Extract the (x, y) coordinate from the center of the cell holding the provided text.  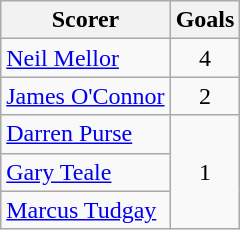
Marcus Tudgay (86, 210)
James O'Connor (86, 96)
Darren Purse (86, 134)
Scorer (86, 20)
4 (205, 58)
Neil Mellor (86, 58)
Gary Teale (86, 172)
Goals (205, 20)
2 (205, 96)
1 (205, 172)
